Extract the [x, y] coordinate from the center of the cell holding the provided text.  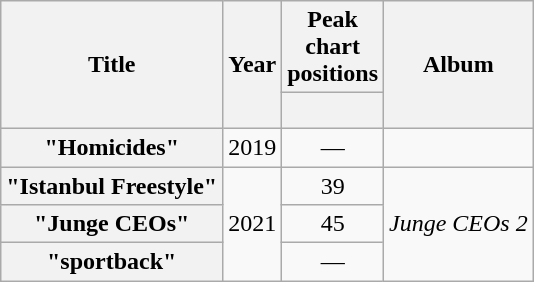
Year [252, 65]
"sportback" [112, 262]
Peak chart positions [333, 47]
"Istanbul Freestyle" [112, 185]
2019 [252, 147]
"Homicides" [112, 147]
"Junge CEOs" [112, 224]
45 [333, 224]
2021 [252, 223]
Junge CEOs 2 [459, 223]
Title [112, 65]
Album [459, 65]
39 [333, 185]
